Capture the cell that displays the provided text and extract its (x, y) central coordinate. 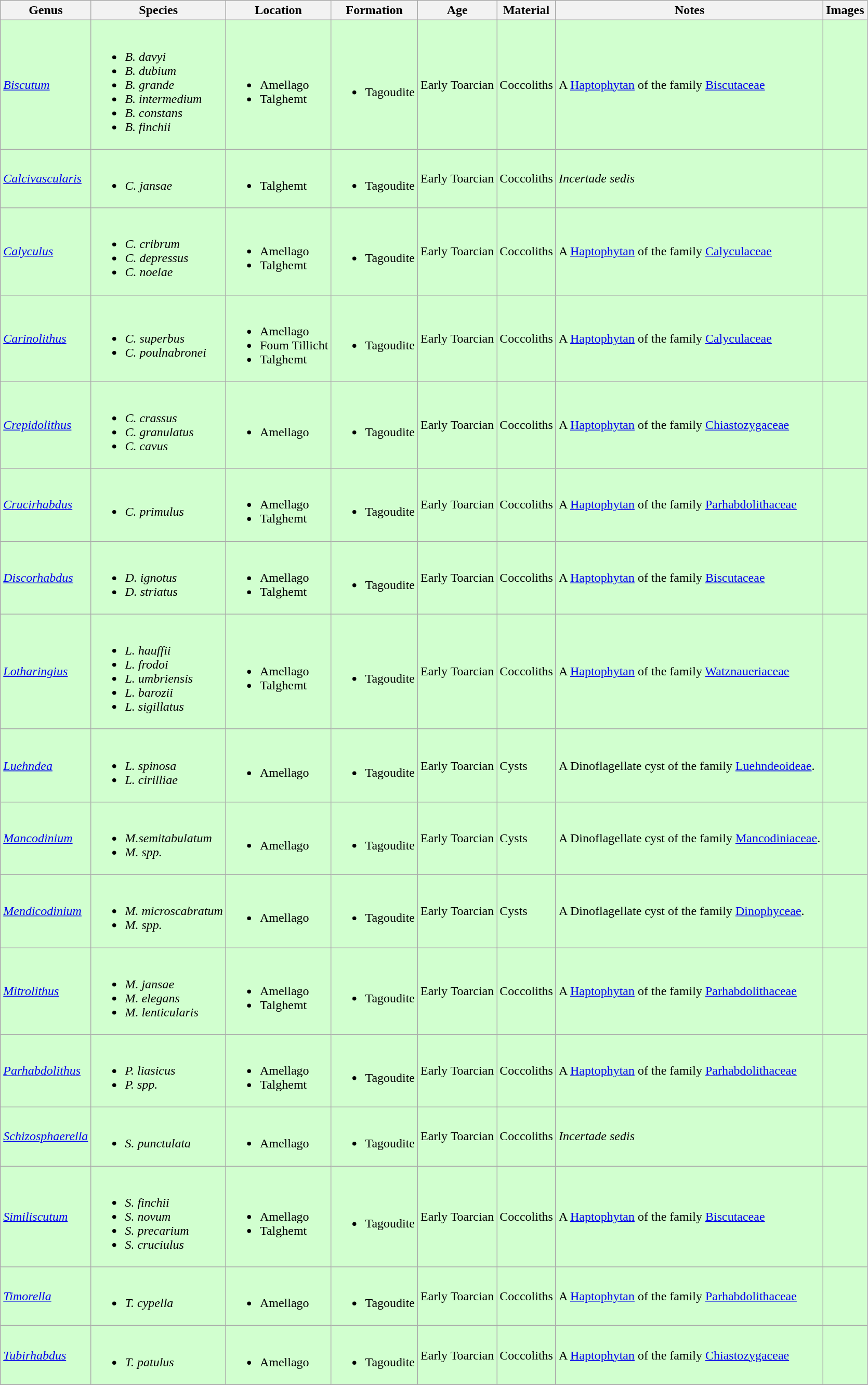
Talghemt (278, 179)
Schizosphaerella (46, 1136)
Mitrolithus (46, 991)
C. jansae (159, 179)
A Haptophytan of the family Watznaueriaceae (689, 672)
Calyculus (46, 252)
Species (159, 10)
Location (278, 10)
M.semitabulatumM. spp. (159, 838)
D. ignotusD. striatus (159, 578)
Tubirhabdus (46, 1355)
Timorella (46, 1297)
Carinolithus (46, 338)
C. superbusC. poulnabronei (159, 338)
Lotharingius (46, 672)
M. jansaeM. elegansM. lenticularis (159, 991)
Crepidolithus (46, 425)
Parhabdolithus (46, 1071)
M. microscabratumM. spp. (159, 911)
A Dinoflagellate cyst of the family Mancodiniaceae. (689, 838)
B. davyiB. dubiumB. grandeB. intermediumB. constansB. finchii (159, 85)
S. finchiiS. novumS. precariumS. cruciulus (159, 1217)
T. cypella (159, 1297)
Calcivascularis (46, 179)
Genus (46, 10)
Mendicodinium (46, 911)
Formation (374, 10)
Age (457, 10)
C. cribrumC. depressusC. noelae (159, 252)
AmellagoFoum TillichtTalghemt (278, 338)
Material (527, 10)
S. punctulata (159, 1136)
Crucirhabdus (46, 505)
C. primulus (159, 505)
Mancodinium (46, 838)
Similiscutum (46, 1217)
A Dinoflagellate cyst of the family Luehndeoideae. (689, 765)
Notes (689, 10)
Images (845, 10)
Discorhabdus (46, 578)
P. liasicusP. spp. (159, 1071)
C. crassusC. granulatusC. cavus (159, 425)
T. patulus (159, 1355)
A Dinoflagellate cyst of the family Dinophyceae. (689, 911)
Biscutum (46, 85)
L. hauffiiL. frodoiL. umbriensisL. baroziiL. sigillatus (159, 672)
Luehndea (46, 765)
L. spinosaL. cirilliae (159, 765)
